Provide the (X, Y) coordinate of the cell's center where the given text is located.  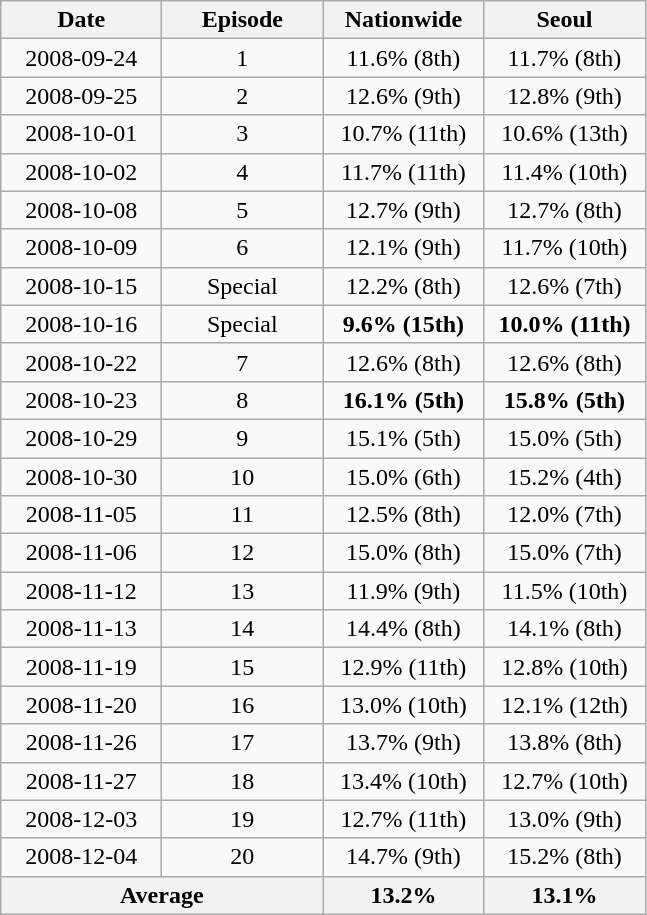
14.1% (8th) (564, 629)
13.7% (9th) (404, 743)
16 (242, 705)
12.6% (7th) (564, 286)
1 (242, 58)
18 (242, 781)
2008-11-13 (82, 629)
13 (242, 591)
7 (242, 362)
2 (242, 96)
13.4% (10th) (404, 781)
12.7% (8th) (564, 210)
12.7% (9th) (404, 210)
9 (242, 438)
12.9% (11th) (404, 667)
13.0% (9th) (564, 819)
15.0% (7th) (564, 553)
2008-11-05 (82, 515)
11.9% (9th) (404, 591)
12.2% (8th) (404, 286)
20 (242, 857)
2008-10-23 (82, 400)
2008-11-19 (82, 667)
15.0% (6th) (404, 477)
8 (242, 400)
Date (82, 20)
2008-10-01 (82, 134)
2008-10-22 (82, 362)
14.4% (8th) (404, 629)
10.7% (11th) (404, 134)
10.0% (11th) (564, 324)
4 (242, 172)
17 (242, 743)
11.7% (8th) (564, 58)
11.5% (10th) (564, 591)
13.8% (8th) (564, 743)
11.7% (10th) (564, 248)
2008-11-27 (82, 781)
15.8% (5th) (564, 400)
10 (242, 477)
12.1% (12th) (564, 705)
11 (242, 515)
12.6% (9th) (404, 96)
2008-10-09 (82, 248)
2008-10-15 (82, 286)
2008-11-26 (82, 743)
13.0% (10th) (404, 705)
2008-12-04 (82, 857)
12.8% (9th) (564, 96)
2008-10-02 (82, 172)
6 (242, 248)
15.2% (8th) (564, 857)
5 (242, 210)
Seoul (564, 20)
2008-10-30 (82, 477)
13.2% (404, 895)
2008-12-03 (82, 819)
12.1% (9th) (404, 248)
15.0% (5th) (564, 438)
11.4% (10th) (564, 172)
15.2% (4th) (564, 477)
16.1% (5th) (404, 400)
Nationwide (404, 20)
12.5% (8th) (404, 515)
14 (242, 629)
14.7% (9th) (404, 857)
10.6% (13th) (564, 134)
2008-10-08 (82, 210)
13.1% (564, 895)
19 (242, 819)
15 (242, 667)
3 (242, 134)
12.7% (10th) (564, 781)
2008-10-16 (82, 324)
15.1% (5th) (404, 438)
Average (162, 895)
2008-09-24 (82, 58)
2008-11-12 (82, 591)
2008-11-06 (82, 553)
15.0% (8th) (404, 553)
2008-10-29 (82, 438)
Episode (242, 20)
12.7% (11th) (404, 819)
12.8% (10th) (564, 667)
12.0% (7th) (564, 515)
11.6% (8th) (404, 58)
9.6% (15th) (404, 324)
12 (242, 553)
11.7% (11th) (404, 172)
2008-09-25 (82, 96)
2008-11-20 (82, 705)
